Return the [X, Y] coordinate for the center point of the cell that contains the specified text.  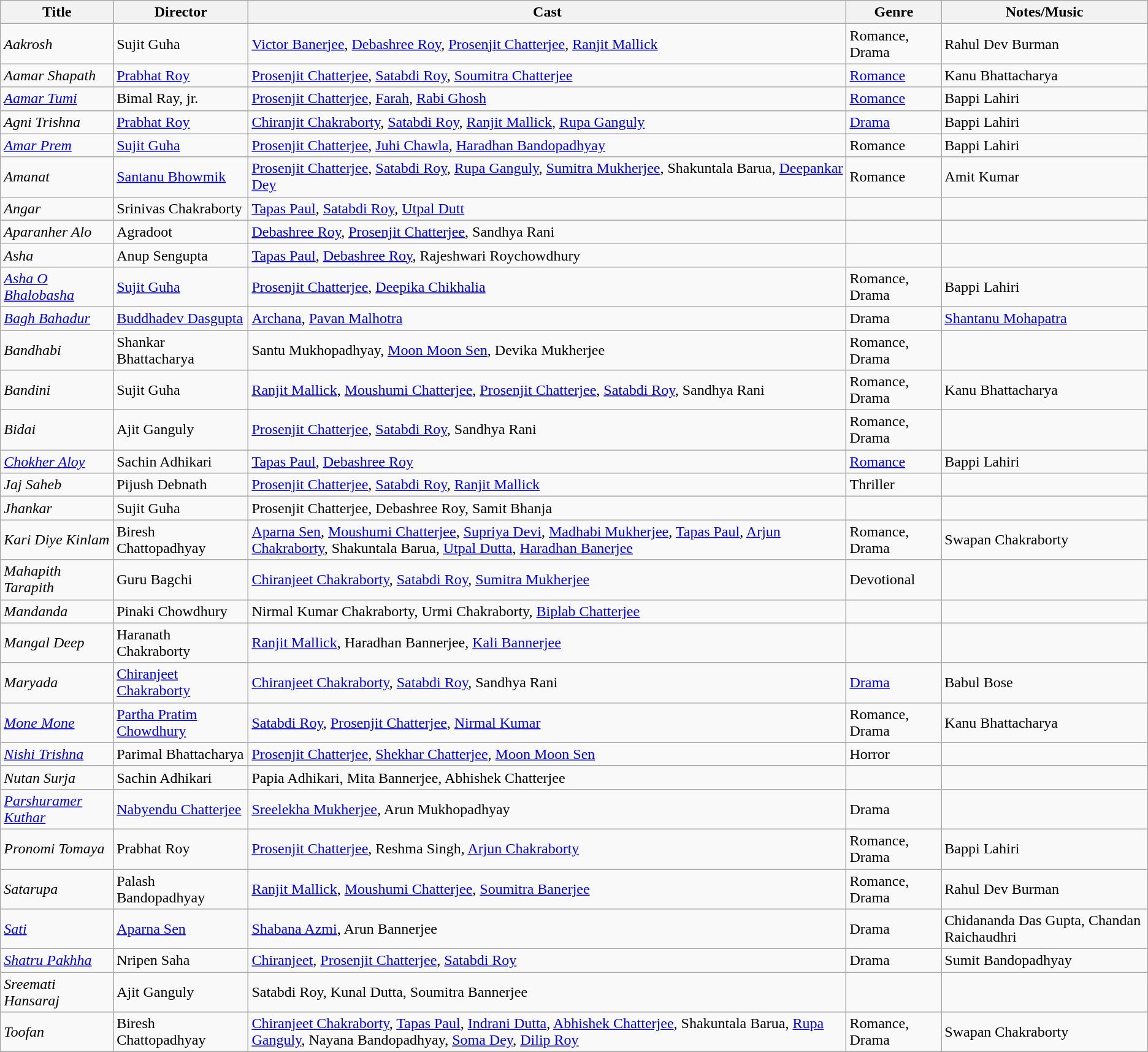
Nripen Saha [181, 961]
Ranjit Mallick, Moushumi Chatterjee, Soumitra Banerjee [547, 889]
Prosenjit Chatterjee, Reshma Singh, Arjun Chakraborty [547, 848]
Horror [894, 754]
Notes/Music [1044, 12]
Mangal Deep [57, 642]
Chiranjeet Chakraborty, Satabdi Roy, Sandhya Rani [547, 683]
Papia Adhikari, Mita Bannerjee, Abhishek Chatterjee [547, 777]
Partha Pratim Chowdhury [181, 722]
Santanu Bhowmik [181, 177]
Sati [57, 929]
Satabdi Roy, Kunal Dutta, Soumitra Bannerjee [547, 992]
Satarupa [57, 889]
Chiranjit Chakraborty, Satabdi Roy, Ranjit Mallick, Rupa Ganguly [547, 122]
Ranjit Mallick, Haradhan Bannerjee, Kali Bannerjee [547, 642]
Babul Bose [1044, 683]
Shatru Pakhha [57, 961]
Director [181, 12]
Santu Mukhopadhyay, Moon Moon Sen, Devika Mukherjee [547, 349]
Shantanu Mohapatra [1044, 318]
Shankar Bhattacharya [181, 349]
Victor Banerjee, Debashree Roy, Prosenjit Chatterjee, Ranjit Mallick [547, 44]
Shabana Azmi, Arun Bannerjee [547, 929]
Chokher Aloy [57, 462]
Prosenjit Chatterjee, Debashree Roy, Samit Bhanja [547, 508]
Aparna Sen, Moushumi Chatterjee, Supriya Devi, Madhabi Mukherjee, Tapas Paul, Arjun Chakraborty, Shakuntala Barua, Utpal Dutta, Haradhan Banerjee [547, 539]
Chiranjeet, Prosenjit Chatterjee, Satabdi Roy [547, 961]
Prosenjit Chatterjee, Deepika Chikhalia [547, 287]
Agradoot [181, 232]
Guru Bagchi [181, 580]
Maryada [57, 683]
Prosenjit Chatterjee, Satabdi Roy, Rupa Ganguly, Sumitra Mukherjee, Shakuntala Barua, Deepankar Dey [547, 177]
Tapas Paul, Debashree Roy, Rajeshwari Roychowdhury [547, 255]
Prosenjit Chatterjee, Satabdi Roy, Ranjit Mallick [547, 485]
Debashree Roy, Prosenjit Chatterjee, Sandhya Rani [547, 232]
Parshuramer Kuthar [57, 809]
Title [57, 12]
Palash Bandopadhyay [181, 889]
Srinivas Chakraborty [181, 208]
Aamar Shapath [57, 75]
Satabdi Roy, Prosenjit Chatterjee, Nirmal Kumar [547, 722]
Ranjit Mallick, Moushumi Chatterjee, Prosenjit Chatterjee, Satabdi Roy, Sandhya Rani [547, 390]
Nirmal Kumar Chakraborty, Urmi Chakraborty, Biplab Chatterjee [547, 611]
Prosenjit Chatterjee, Satabdi Roy, Soumitra Chatterjee [547, 75]
Haranath Chakraborty [181, 642]
Nutan Surja [57, 777]
Bagh Bahadur [57, 318]
Asha [57, 255]
Amit Kumar [1044, 177]
Chiranjeet Chakraborty [181, 683]
Mahapith Tarapith [57, 580]
Devotional [894, 580]
Pinaki Chowdhury [181, 611]
Prosenjit Chatterjee, Shekhar Chatterjee, Moon Moon Sen [547, 754]
Angar [57, 208]
Tapas Paul, Satabdi Roy, Utpal Dutt [547, 208]
Tapas Paul, Debashree Roy [547, 462]
Agni Trishna [57, 122]
Asha O Bhalobasha [57, 287]
Nabyendu Chatterjee [181, 809]
Chiranjeet Chakraborty, Satabdi Roy, Sumitra Mukherjee [547, 580]
Bimal Ray, jr. [181, 99]
Sumit Bandopadhyay [1044, 961]
Sreemati Hansaraj [57, 992]
Kari Diye Kinlam [57, 539]
Mandanda [57, 611]
Mone Mone [57, 722]
Cast [547, 12]
Anup Sengupta [181, 255]
Aamar Tumi [57, 99]
Prosenjit Chatterjee, Juhi Chawla, Haradhan Bandopadhyay [547, 145]
Buddhadev Dasgupta [181, 318]
Aparna Sen [181, 929]
Nishi Trishna [57, 754]
Jaj Saheb [57, 485]
Chiranjeet Chakraborty, Tapas Paul, Indrani Dutta, Abhishek Chatterjee, Shakuntala Barua, Rupa Ganguly, Nayana Bandopadhyay, Soma Dey, Dilip Roy [547, 1032]
Pijush Debnath [181, 485]
Toofan [57, 1032]
Archana, Pavan Malhotra [547, 318]
Amar Prem [57, 145]
Bandini [57, 390]
Parimal Bhattacharya [181, 754]
Bandhabi [57, 349]
Sreelekha Mukherjee, Arun Mukhopadhyay [547, 809]
Pronomi Tomaya [57, 848]
Prosenjit Chatterjee, Satabdi Roy, Sandhya Rani [547, 430]
Chidananda Das Gupta, Chandan Raichaudhri [1044, 929]
Aparanher Alo [57, 232]
Genre [894, 12]
Bidai [57, 430]
Jhankar [57, 508]
Prosenjit Chatterjee, Farah, Rabi Ghosh [547, 99]
Thriller [894, 485]
Aakrosh [57, 44]
Amanat [57, 177]
